Return (x, y) of the center of cell containing provided text 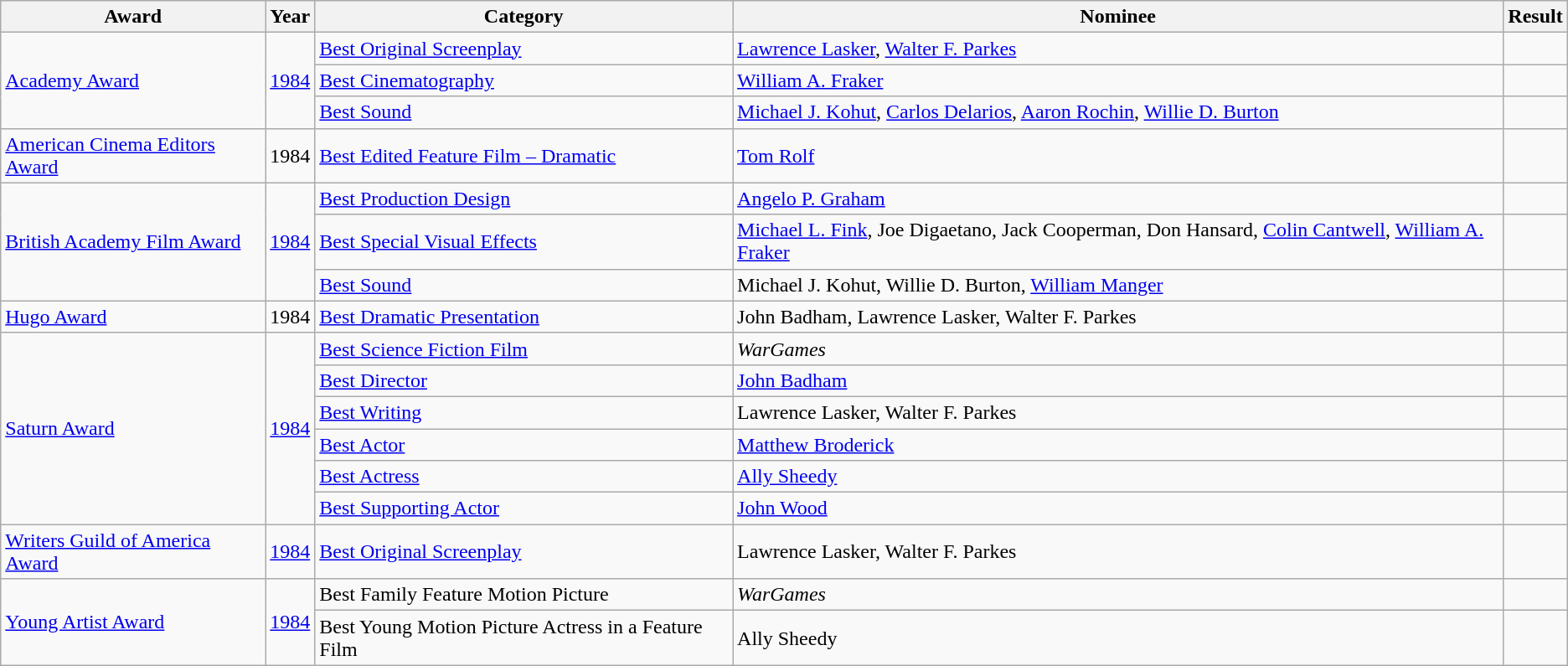
Best Production Design (524, 199)
Young Artist Award (133, 622)
Category (524, 17)
Year (290, 17)
Michael L. Fink, Joe Digaetano, Jack Cooperman, Don Hansard, Colin Cantwell, William A. Fraker (1118, 241)
Matthew Broderick (1118, 445)
Writers Guild of America Award (133, 551)
William A. Fraker (1118, 80)
Best Dramatic Presentation (524, 317)
Best Special Visual Effects (524, 241)
Best Edited Feature Film – Dramatic (524, 156)
Best Writing (524, 412)
Best Family Feature Motion Picture (524, 595)
Michael J. Kohut, Carlos Delarios, Aaron Rochin, Willie D. Burton (1118, 112)
Best Supporting Actor (524, 509)
Best Actor (524, 445)
Best Actress (524, 477)
American Cinema Editors Award (133, 156)
John Badham (1118, 380)
Best Director (524, 380)
Saturn Award (133, 428)
Angelo P. Graham (1118, 199)
John Wood (1118, 509)
Academy Award (133, 80)
British Academy Film Award (133, 241)
John Badham, Lawrence Lasker, Walter F. Parkes (1118, 317)
Michael J. Kohut, Willie D. Burton, William Manger (1118, 285)
Result (1535, 17)
Tom Rolf (1118, 156)
Award (133, 17)
Hugo Award (133, 317)
Nominee (1118, 17)
Best Young Motion Picture Actress in a Feature Film (524, 638)
Best Science Fiction Film (524, 348)
Best Cinematography (524, 80)
